Capture the cell that displays the provided text and extract its (X, Y) central coordinate. 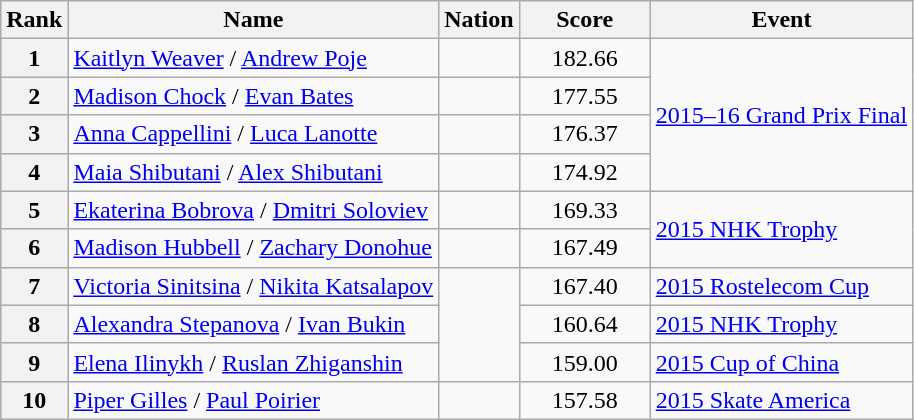
2015–16 Grand Prix Final (781, 115)
2015 Rostelecom Cup (781, 286)
167.49 (584, 248)
3 (34, 134)
2 (34, 96)
174.92 (584, 172)
Event (781, 20)
Madison Chock / Evan Bates (254, 96)
Kaitlyn Weaver / Andrew Poje (254, 58)
157.58 (584, 400)
9 (34, 362)
Elena Ilinykh / Ruslan Zhiganshin (254, 362)
Rank (34, 20)
Score (584, 20)
177.55 (584, 96)
Anna Cappellini / Luca Lanotte (254, 134)
Name (254, 20)
167.40 (584, 286)
10 (34, 400)
Madison Hubbell / Zachary Donohue (254, 248)
Victoria Sinitsina / Nikita Katsalapov (254, 286)
8 (34, 324)
1 (34, 58)
Alexandra Stepanova / Ivan Bukin (254, 324)
Nation (479, 20)
Maia Shibutani / Alex Shibutani (254, 172)
176.37 (584, 134)
7 (34, 286)
2015 Cup of China (781, 362)
6 (34, 248)
160.64 (584, 324)
159.00 (584, 362)
4 (34, 172)
182.66 (584, 58)
Piper Gilles / Paul Poirier (254, 400)
2015 Skate America (781, 400)
Ekaterina Bobrova / Dmitri Soloviev (254, 210)
5 (34, 210)
169.33 (584, 210)
